Locate the cell with the specified text and output its (x, y) center coordinate. 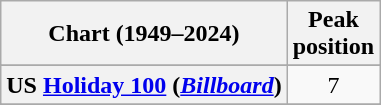
7 (333, 85)
US Holiday 100 (Billboard) (144, 85)
Chart (1949–2024) (144, 34)
Peakposition (333, 34)
